Identify which cell holds the provided text, then report its [X, Y] central coordinate. 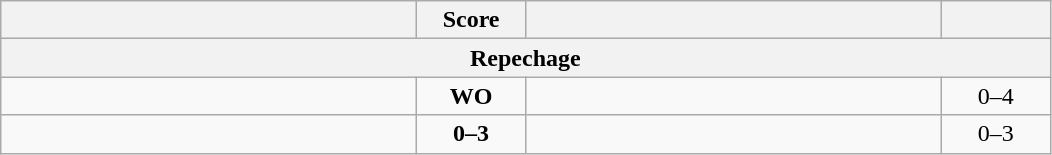
Repechage [526, 58]
0–4 [996, 96]
WO [472, 96]
Score [472, 20]
